For the text-containing cell, return its midpoint in [x, y] coordinate format. 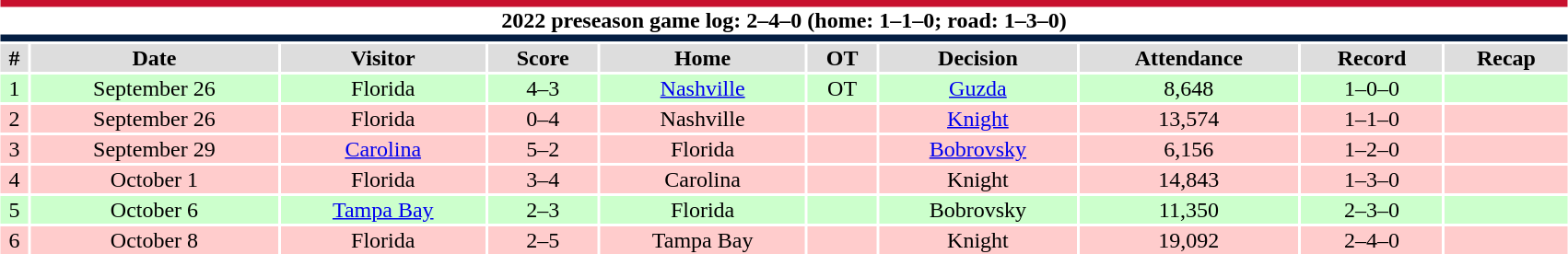
2–5 [543, 240]
Guzda [977, 88]
3 [15, 149]
September 29 [154, 149]
October 1 [154, 179]
1 [15, 88]
1–3–0 [1371, 179]
2–3–0 [1371, 210]
Home [702, 58]
14,843 [1188, 179]
3–4 [543, 179]
0–4 [543, 119]
October 8 [154, 240]
Score [543, 58]
8,648 [1188, 88]
6,156 [1188, 149]
4 [15, 179]
5–2 [543, 149]
Recap [1506, 58]
Visitor [383, 58]
1–2–0 [1371, 149]
2–4–0 [1371, 240]
4–3 [543, 88]
2 [15, 119]
Date [154, 58]
1–1–0 [1371, 119]
Decision [977, 58]
19,092 [1188, 240]
October 6 [154, 210]
2022 preseason game log: 2–4–0 (home: 1–1–0; road: 1–3–0) [784, 20]
1–0–0 [1371, 88]
Record [1371, 58]
11,350 [1188, 210]
# [15, 58]
5 [15, 210]
Attendance [1188, 58]
6 [15, 240]
2–3 [543, 210]
13,574 [1188, 119]
